Return (x, y) of the center of cell containing provided text 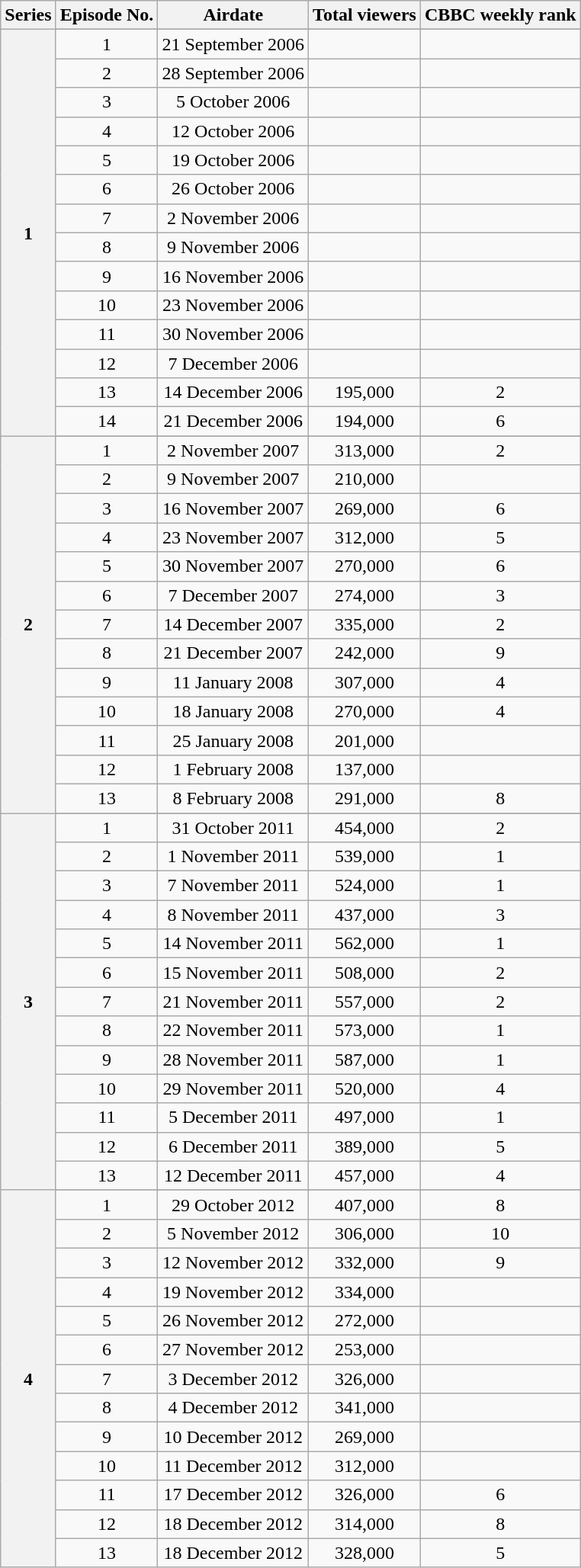
8 February 2008 (233, 798)
12 December 2011 (233, 1175)
137,000 (364, 769)
1 February 2008 (233, 769)
22 November 2011 (233, 1031)
7 December 2007 (233, 595)
201,000 (364, 740)
313,000 (364, 451)
497,000 (364, 1117)
19 November 2012 (233, 1292)
10 December 2012 (233, 1437)
334,000 (364, 1292)
7 December 2006 (233, 364)
21 September 2006 (233, 44)
Series (28, 15)
26 November 2012 (233, 1321)
14 December 2007 (233, 624)
6 December 2011 (233, 1146)
332,000 (364, 1262)
7 November 2011 (233, 886)
28 September 2006 (233, 73)
328,000 (364, 1553)
26 October 2006 (233, 189)
587,000 (364, 1060)
335,000 (364, 624)
16 November 2006 (233, 276)
14 December 2006 (233, 393)
27 November 2012 (233, 1350)
9 November 2007 (233, 479)
314,000 (364, 1524)
17 December 2012 (233, 1495)
14 (107, 422)
210,000 (364, 479)
539,000 (364, 857)
524,000 (364, 886)
5 December 2011 (233, 1117)
14 November 2011 (233, 944)
Airdate (233, 15)
28 November 2011 (233, 1060)
437,000 (364, 915)
21 November 2011 (233, 1002)
274,000 (364, 595)
291,000 (364, 798)
407,000 (364, 1204)
5 October 2006 (233, 102)
15 November 2011 (233, 973)
272,000 (364, 1321)
389,000 (364, 1146)
307,000 (364, 682)
CBBC weekly rank (500, 15)
508,000 (364, 973)
573,000 (364, 1031)
194,000 (364, 422)
23 November 2006 (233, 305)
8 November 2011 (233, 915)
2 November 2007 (233, 451)
Total viewers (364, 15)
11 December 2012 (233, 1466)
306,000 (364, 1233)
29 October 2012 (233, 1204)
5 November 2012 (233, 1233)
25 January 2008 (233, 740)
Episode No. (107, 15)
520,000 (364, 1089)
31 October 2011 (233, 827)
29 November 2011 (233, 1089)
11 January 2008 (233, 682)
21 December 2006 (233, 422)
253,000 (364, 1350)
557,000 (364, 1002)
19 October 2006 (233, 160)
2 November 2006 (233, 218)
30 November 2006 (233, 334)
12 October 2006 (233, 131)
4 December 2012 (233, 1408)
30 November 2007 (233, 566)
242,000 (364, 653)
21 December 2007 (233, 653)
3 December 2012 (233, 1379)
12 November 2012 (233, 1262)
23 November 2007 (233, 537)
562,000 (364, 944)
454,000 (364, 827)
457,000 (364, 1175)
195,000 (364, 393)
18 January 2008 (233, 711)
9 November 2006 (233, 247)
16 November 2007 (233, 508)
1 November 2011 (233, 857)
341,000 (364, 1408)
